Pinpoint the cell where the given text exists, returning its (x, y) midpoint coordinate. 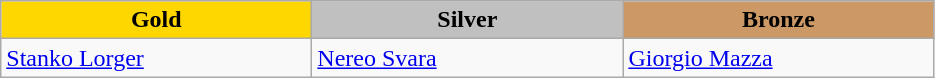
Giorgio Mazza (778, 58)
Silver (468, 20)
Bronze (778, 20)
Nereo Svara (468, 58)
Gold (156, 20)
Stanko Lorger (156, 58)
